Scan for the cell matching the given text and deliver its (x, y) coordinate at center. 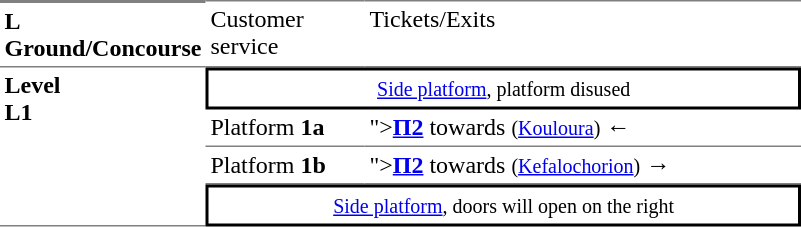
LevelL1 (103, 148)
">Π2 towards (Kefalochorion) → (583, 166)
Platform 1a (286, 129)
Platform 1b (286, 166)
Customer service (286, 34)
Tickets/Exits (583, 34)
">Π2 towards (Kouloura) ← (583, 129)
LGround/Concourse (103, 34)
